Find where the given text appears and provide that cell's center as [x, y] coordinate. 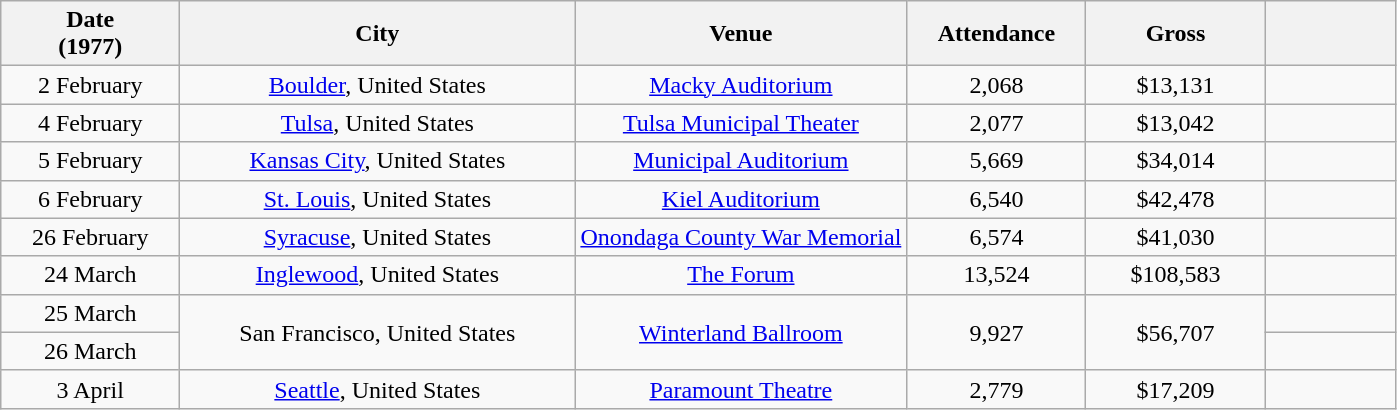
25 March [90, 313]
$17,209 [1176, 389]
6,574 [996, 237]
Paramount Theatre [741, 389]
Inglewood, United States [378, 275]
6,540 [996, 199]
The Forum [741, 275]
Onondaga County War Memorial [741, 237]
Syracuse, United States [378, 237]
$56,707 [1176, 332]
Macky Auditorium [741, 85]
$34,014 [1176, 161]
3 April [90, 389]
4 February [90, 123]
Date(1977) [90, 34]
2 February [90, 85]
Venue [741, 34]
Kansas City, United States [378, 161]
2,779 [996, 389]
Municipal Auditorium [741, 161]
$108,583 [1176, 275]
24 March [90, 275]
5 February [90, 161]
2,068 [996, 85]
Attendance [996, 34]
$13,131 [1176, 85]
St. Louis, United States [378, 199]
City [378, 34]
$41,030 [1176, 237]
Gross [1176, 34]
$13,042 [1176, 123]
Tulsa, United States [378, 123]
2,077 [996, 123]
26 March [90, 351]
Boulder, United States [378, 85]
6 February [90, 199]
5,669 [996, 161]
$42,478 [1176, 199]
Tulsa Municipal Theater [741, 123]
San Francisco, United States [378, 332]
Kiel Auditorium [741, 199]
26 February [90, 237]
9,927 [996, 332]
13,524 [996, 275]
Winterland Ballroom [741, 332]
Seattle, United States [378, 389]
